Pinpoint the cell where the given text exists, returning its (x, y) midpoint coordinate. 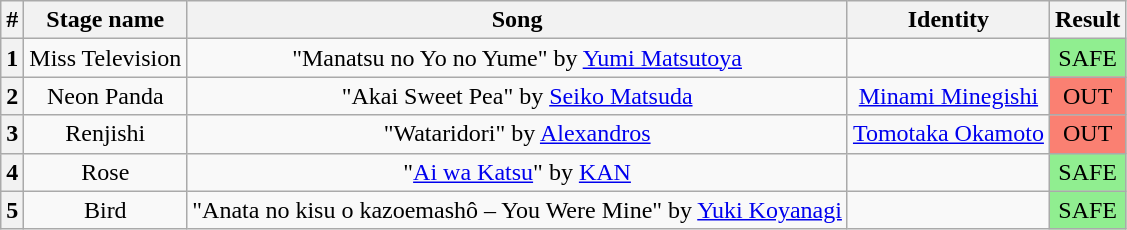
Renjishi (106, 134)
"Akai Sweet Pea" by Seiko Matsuda (518, 96)
Minami Minegishi (948, 96)
Identity (948, 20)
"Anata no kisu o kazoemashô – You Were Mine" by Yuki Koyanagi (518, 210)
Result (1087, 20)
# (12, 20)
Neon Panda (106, 96)
Miss Television (106, 58)
"Ai wa Katsu" by KAN (518, 172)
"Wataridori" by Alexandros (518, 134)
"Manatsu no Yo no Yume" by Yumi Matsutoya (518, 58)
5 (12, 210)
Stage name (106, 20)
Bird (106, 210)
Rose (106, 172)
4 (12, 172)
1 (12, 58)
2 (12, 96)
3 (12, 134)
Tomotaka Okamoto (948, 134)
Song (518, 20)
